Pinpoint the cell where the given text exists, returning its [X, Y] midpoint coordinate. 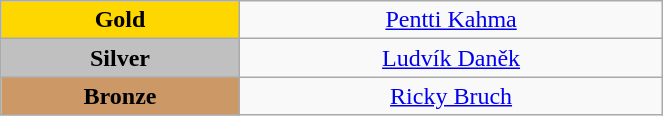
Ricky Bruch [451, 96]
Pentti Kahma [451, 20]
Silver [120, 58]
Gold [120, 20]
Bronze [120, 96]
Ludvík Daněk [451, 58]
